Find where the given text appears and provide that cell's center as (x, y) coordinate. 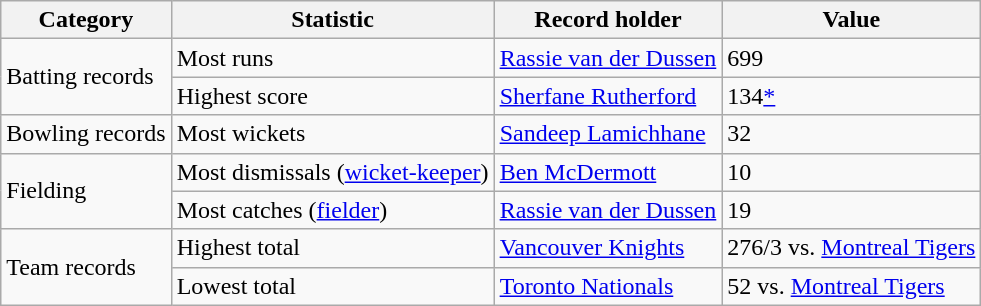
Most wickets (332, 134)
Batting records (86, 77)
Toronto Nationals (608, 286)
134* (852, 96)
Most catches (fielder) (332, 210)
Record holder (608, 20)
52 vs. Montreal Tigers (852, 286)
Lowest total (332, 286)
Most dismissals (wicket-keeper) (332, 172)
32 (852, 134)
Value (852, 20)
Vancouver Knights (608, 248)
Fielding (86, 191)
276/3 vs. Montreal Tigers (852, 248)
Highest total (332, 248)
Team records (86, 267)
Category (86, 20)
Most runs (332, 58)
19 (852, 210)
Highest score (332, 96)
Ben McDermott (608, 172)
Statistic (332, 20)
699 (852, 58)
Sandeep Lamichhane (608, 134)
Sherfane Rutherford (608, 96)
Bowling records (86, 134)
10 (852, 172)
